Return the (X, Y) coordinate for the center point of the cell that contains the specified text.  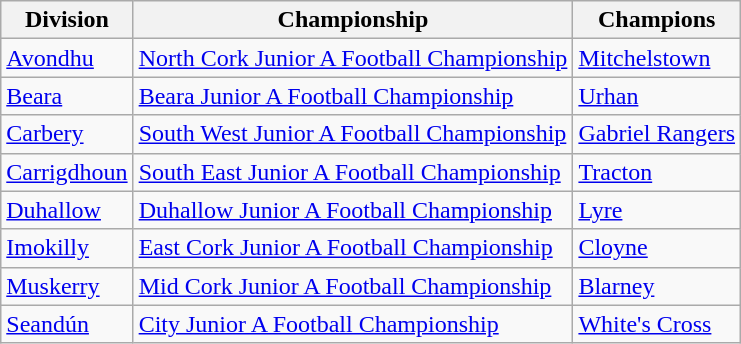
Carbery (67, 134)
White's Cross (657, 324)
Lyre (657, 210)
Muskerry (67, 286)
Beara Junior A Football Championship (353, 96)
South East Junior A Football Championship (353, 172)
Champions (657, 20)
Imokilly (67, 248)
North Cork Junior A Football Championship (353, 58)
Blarney (657, 286)
Avondhu (67, 58)
Mid Cork Junior A Football Championship (353, 286)
Duhallow Junior A Football Championship (353, 210)
City Junior A Football Championship (353, 324)
Carrigdhoun (67, 172)
Duhallow (67, 210)
Seandún (67, 324)
Championship (353, 20)
Tracton (657, 172)
South West Junior A Football Championship (353, 134)
Urhan (657, 96)
East Cork Junior A Football Championship (353, 248)
Cloyne (657, 248)
Mitchelstown (657, 58)
Division (67, 20)
Gabriel Rangers (657, 134)
Beara (67, 96)
